Pinpoint the cell where the given text exists, returning its (X, Y) midpoint coordinate. 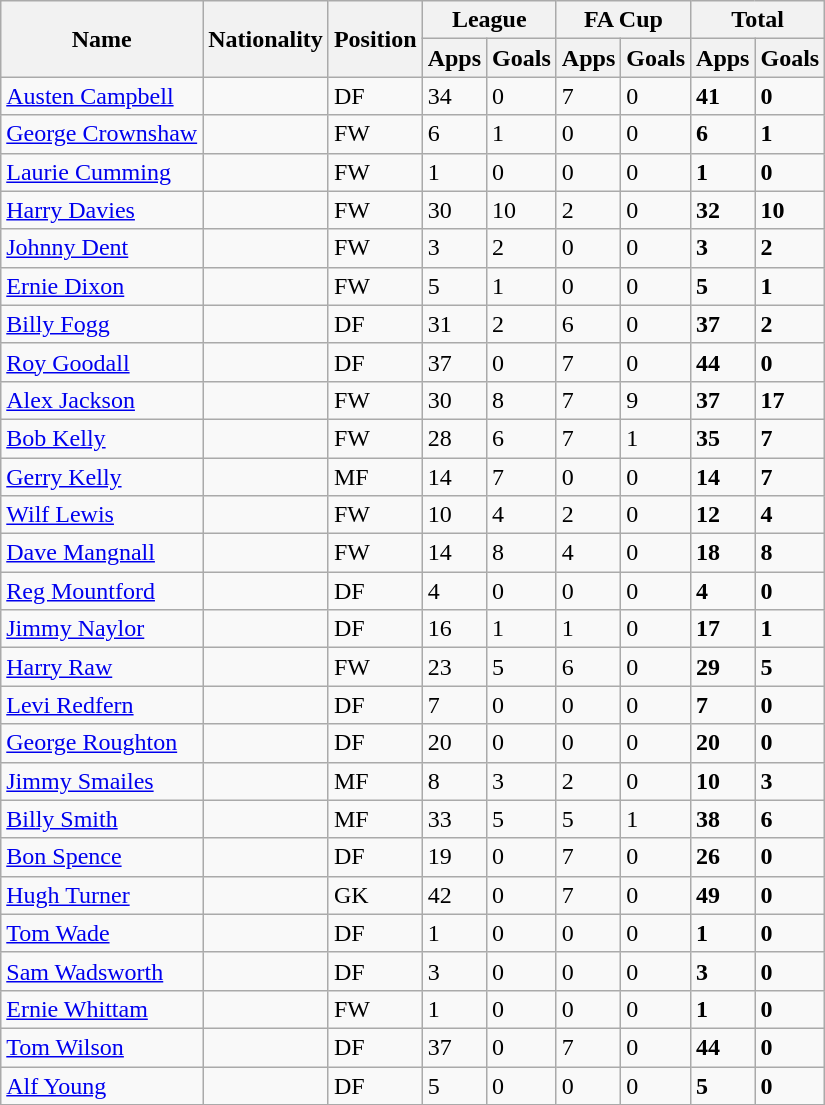
Tom Wilson (102, 1047)
23 (454, 667)
Bon Spence (102, 857)
33 (454, 819)
Austen Campbell (102, 96)
GK (375, 895)
Johnny Dent (102, 248)
Gerry Kelly (102, 477)
George Crownshaw (102, 134)
12 (723, 515)
Ernie Whittam (102, 1009)
Levi Redfern (102, 705)
Roy Goodall (102, 362)
34 (454, 96)
41 (723, 96)
FA Cup (623, 20)
Alex Jackson (102, 400)
Jimmy Naylor (102, 629)
Jimmy Smailes (102, 781)
26 (723, 857)
Billy Smith (102, 819)
Total (758, 20)
32 (723, 210)
Wilf Lewis (102, 515)
Reg Mountford (102, 591)
18 (723, 553)
Harry Raw (102, 667)
Tom Wade (102, 933)
Bob Kelly (102, 438)
16 (454, 629)
Billy Fogg (102, 324)
31 (454, 324)
Laurie Cumming (102, 172)
Harry Davies (102, 210)
Position (375, 39)
29 (723, 667)
League (489, 20)
Hugh Turner (102, 895)
49 (723, 895)
Nationality (266, 39)
9 (656, 400)
19 (454, 857)
42 (454, 895)
Sam Wadsworth (102, 971)
Dave Mangnall (102, 553)
Name (102, 39)
Ernie Dixon (102, 286)
George Roughton (102, 743)
Alf Young (102, 1085)
28 (454, 438)
35 (723, 438)
38 (723, 819)
